Determine the (X, Y) coordinate at the center of the cell enclosing the given text.  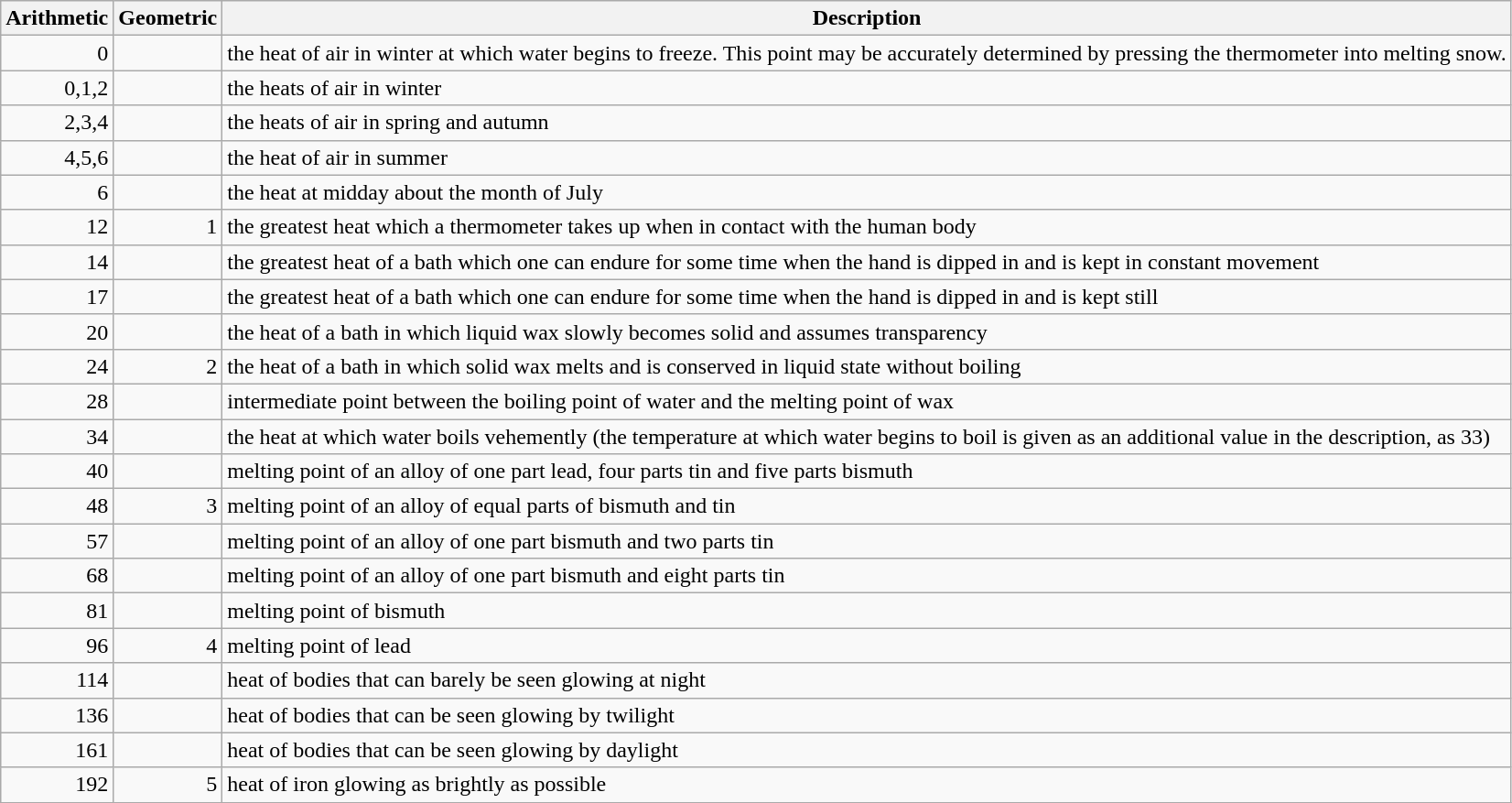
the heat of a bath in which liquid wax slowly becomes solid and assumes transparency (868, 331)
the heat at which water boils vehemently (the temperature at which water begins to boil is given as an additional value in the description, as 33) (868, 437)
24 (57, 366)
the heat of air in winter at which water begins to freeze. This point may be accurately determined by pressing the thermometer into melting snow. (868, 53)
the heat of a bath in which solid wax melts and is conserved in liquid state without boiling (868, 366)
melting point of an alloy of one part bismuth and two parts tin (868, 541)
melting point of an alloy of equal parts of bismuth and tin (868, 506)
the heats of air in spring and autumn (868, 123)
the greatest heat of a bath which one can endure for some time when the hand is dipped in and is kept still (868, 297)
48 (57, 506)
the heats of air in winter (868, 88)
20 (57, 331)
17 (57, 297)
heat of iron glowing as brightly as possible (868, 785)
Description (868, 18)
melting point of an alloy of one part lead, four parts tin and five parts bismuth (868, 472)
192 (57, 785)
the greatest heat of a bath which one can endure for some time when the hand is dipped in and is kept in constant movement (868, 262)
intermediate point between the boiling point of water and the melting point of wax (868, 401)
4 (168, 646)
heat of bodies that can barely be seen glowing at night (868, 680)
0,1,2 (57, 88)
28 (57, 401)
136 (57, 715)
68 (57, 576)
14 (57, 262)
114 (57, 680)
6 (57, 192)
4,5,6 (57, 157)
161 (57, 750)
57 (57, 541)
5 (168, 785)
1 (168, 227)
melting point of an alloy of one part bismuth and eight parts tin (868, 576)
12 (57, 227)
Geometric (168, 18)
Arithmetic (57, 18)
heat of bodies that can be seen glowing by twilight (868, 715)
34 (57, 437)
3 (168, 506)
the greatest heat which a thermometer takes up when in contact with the human body (868, 227)
81 (57, 611)
2,3,4 (57, 123)
96 (57, 646)
40 (57, 472)
the heat at midday about the month of July (868, 192)
2 (168, 366)
melting point of bismuth (868, 611)
melting point of lead (868, 646)
0 (57, 53)
the heat of air in summer (868, 157)
heat of bodies that can be seen glowing by daylight (868, 750)
